Return [X, Y] of the center of cell containing provided text 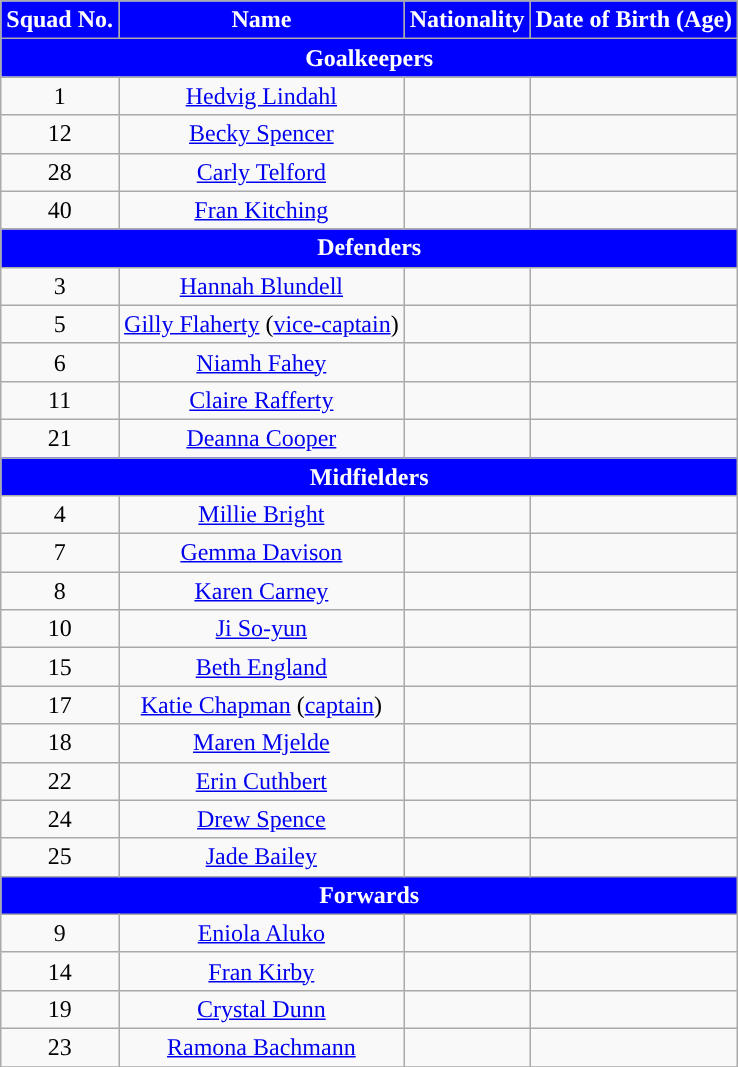
11 [60, 400]
7 [60, 553]
Claire Rafferty [262, 400]
Nationality [467, 20]
Carly Telford [262, 172]
3 [60, 286]
Ji So-yun [262, 629]
Goalkeepers [370, 58]
Eniola Aluko [262, 933]
4 [60, 515]
10 [60, 629]
24 [60, 819]
Maren Mjelde [262, 743]
9 [60, 933]
23 [60, 1047]
40 [60, 210]
Name [262, 20]
Fran Kitching [262, 210]
Hannah Blundell [262, 286]
6 [60, 362]
Gilly Flaherty (vice-captain) [262, 324]
Squad No. [60, 20]
19 [60, 1009]
Karen Carney [262, 591]
Millie Bright [262, 515]
1 [60, 96]
Beth England [262, 667]
17 [60, 705]
21 [60, 438]
22 [60, 781]
Forwards [370, 895]
Midfielders [370, 477]
Ramona Bachmann [262, 1047]
18 [60, 743]
8 [60, 591]
Gemma Davison [262, 553]
Niamh Fahey [262, 362]
28 [60, 172]
12 [60, 134]
Crystal Dunn [262, 1009]
Defenders [370, 248]
Date of Birth (Age) [634, 20]
14 [60, 971]
Becky Spencer [262, 134]
Hedvig Lindahl [262, 96]
25 [60, 857]
Drew Spence [262, 819]
Katie Chapman (captain) [262, 705]
Deanna Cooper [262, 438]
Fran Kirby [262, 971]
15 [60, 667]
5 [60, 324]
Erin Cuthbert [262, 781]
Jade Bailey [262, 857]
